Pinpoint the cell where the given text exists, returning its [x, y] midpoint coordinate. 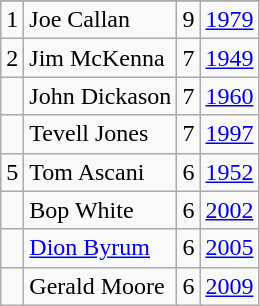
1952 [230, 172]
Bop White [100, 210]
1997 [230, 134]
1960 [230, 96]
5 [12, 172]
9 [188, 20]
1 [12, 20]
1949 [230, 58]
Joe Callan [100, 20]
John Dickason [100, 96]
Gerald Moore [100, 286]
Dion Byrum [100, 248]
2005 [230, 248]
Tevell Jones [100, 134]
1979 [230, 20]
2002 [230, 210]
2 [12, 58]
2009 [230, 286]
Jim McKenna [100, 58]
Tom Ascani [100, 172]
